Identify which cell holds the provided text, then report its (X, Y) central coordinate. 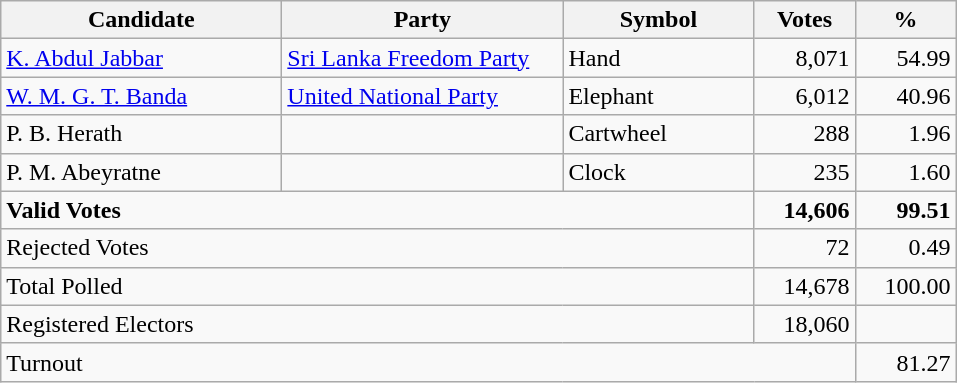
40.96 (906, 96)
Hand (658, 58)
99.51 (906, 210)
Votes (804, 20)
8,071 (804, 58)
18,060 (804, 324)
P. B. Herath (142, 134)
54.99 (906, 58)
Registered Electors (378, 324)
Cartwheel (658, 134)
United National Party (422, 96)
Elephant (658, 96)
1.96 (906, 134)
6,012 (804, 96)
0.49 (906, 248)
Clock (658, 172)
14,678 (804, 286)
K. Abdul Jabbar (142, 58)
Rejected Votes (378, 248)
288 (804, 134)
Valid Votes (378, 210)
P. M. Abeyratne (142, 172)
Candidate (142, 20)
Total Polled (378, 286)
% (906, 20)
235 (804, 172)
100.00 (906, 286)
Symbol (658, 20)
Sri Lanka Freedom Party (422, 58)
1.60 (906, 172)
72 (804, 248)
Party (422, 20)
Turnout (428, 362)
14,606 (804, 210)
81.27 (906, 362)
W. M. G. T. Banda (142, 96)
